Output the (X, Y) coordinate of the center of the cell containing the given text.  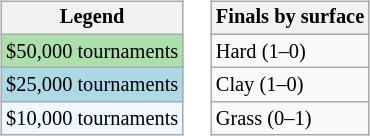
Finals by surface (290, 18)
Clay (1–0) (290, 85)
Hard (1–0) (290, 51)
Grass (0–1) (290, 119)
Legend (92, 18)
$10,000 tournaments (92, 119)
$50,000 tournaments (92, 51)
$25,000 tournaments (92, 85)
